Return the (x, y) coordinate for the center point of the cell that contains the specified text.  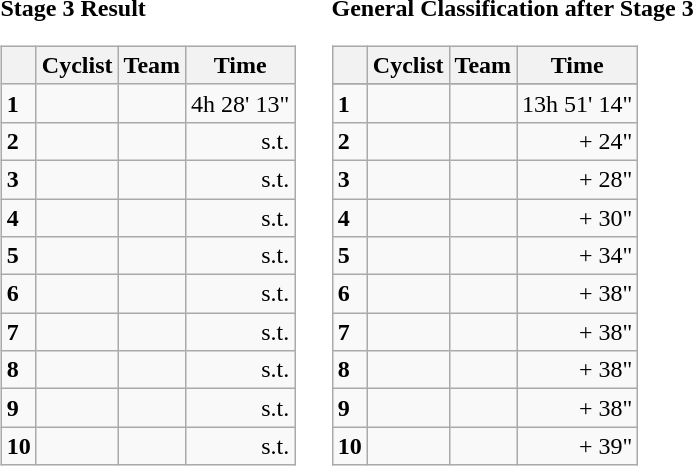
+ 28" (578, 179)
+ 34" (578, 256)
+ 24" (578, 141)
13h 51' 14" (578, 103)
4h 28' 13" (240, 103)
+ 30" (578, 217)
+ 39" (578, 446)
